Capture the cell that displays the provided text and extract its [X, Y] central coordinate. 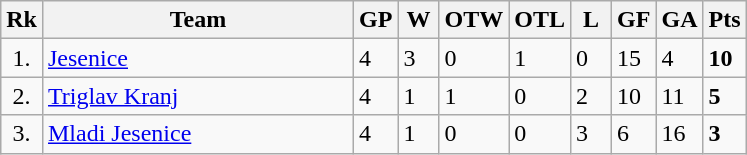
5 [724, 96]
2. [22, 96]
Pts [724, 20]
15 [634, 58]
6 [634, 134]
GP [376, 20]
1. [22, 58]
OTL [540, 20]
16 [680, 134]
Rk [22, 20]
Mladi Jesenice [198, 134]
OTW [474, 20]
GA [680, 20]
GF [634, 20]
L [592, 20]
Team [198, 20]
3. [22, 134]
W [418, 20]
2 [592, 96]
Triglav Kranj [198, 96]
11 [680, 96]
Jesenice [198, 58]
